Find where the given text appears and provide that cell's center as (x, y) coordinate. 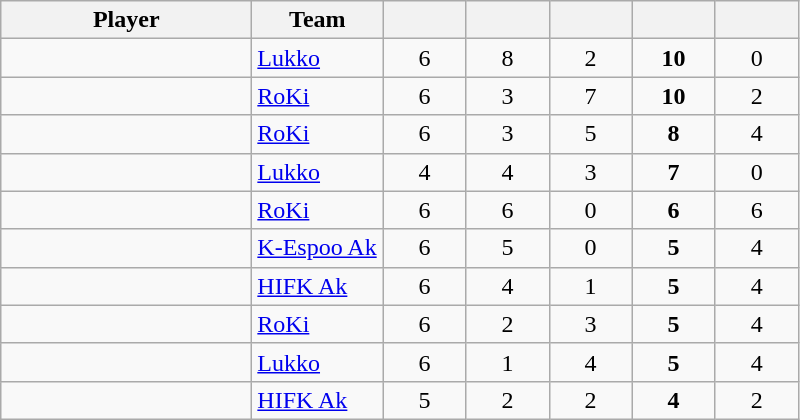
Player (126, 20)
K-Espoo Ak (318, 248)
Team (318, 20)
